Determine the [X, Y] coordinate at the center of the cell enclosing the given text.  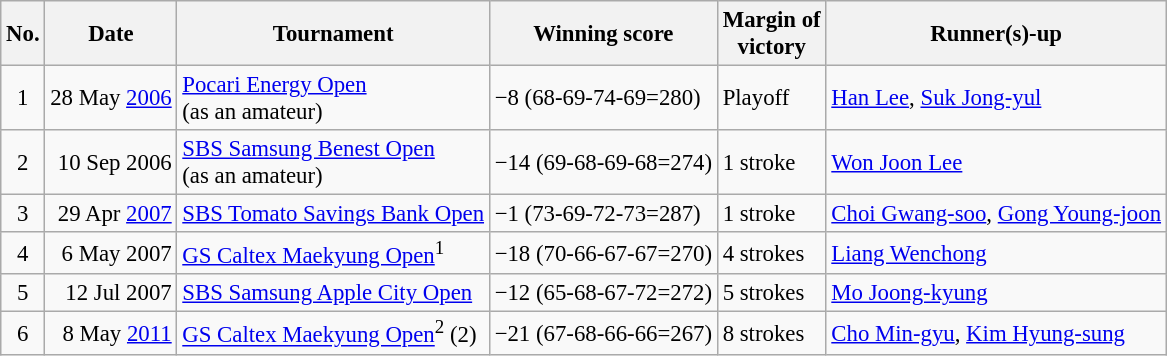
−14 (69-68-69-68=274) [603, 162]
GS Caltex Maekyung Open2 (2) [333, 333]
10 Sep 2006 [111, 162]
−1 (73-69-72-73=287) [603, 214]
Pocari Energy Open(as an amateur) [333, 98]
12 Jul 2007 [111, 293]
Won Joon Lee [996, 162]
5 strokes [772, 293]
Runner(s)-up [996, 34]
Playoff [772, 98]
No. [23, 34]
29 Apr 2007 [111, 214]
−21 (67-68-66-66=267) [603, 333]
4 [23, 253]
−12 (65-68-67-72=272) [603, 293]
1 [23, 98]
Tournament [333, 34]
−18 (70-66-67-67=270) [603, 253]
8 May 2011 [111, 333]
Mo Joong-kyung [996, 293]
SBS Samsung Apple City Open [333, 293]
6 May 2007 [111, 253]
4 strokes [772, 253]
Cho Min-gyu, Kim Hyung-sung [996, 333]
Liang Wenchong [996, 253]
28 May 2006 [111, 98]
5 [23, 293]
SBS Samsung Benest Open(as an amateur) [333, 162]
2 [23, 162]
Date [111, 34]
8 strokes [772, 333]
Han Lee, Suk Jong-yul [996, 98]
6 [23, 333]
Margin ofvictory [772, 34]
−8 (68-69-74-69=280) [603, 98]
SBS Tomato Savings Bank Open [333, 214]
3 [23, 214]
GS Caltex Maekyung Open1 [333, 253]
Choi Gwang-soo, Gong Young-joon [996, 214]
Winning score [603, 34]
